Output the [x, y] coordinate of the center of the cell containing the given text.  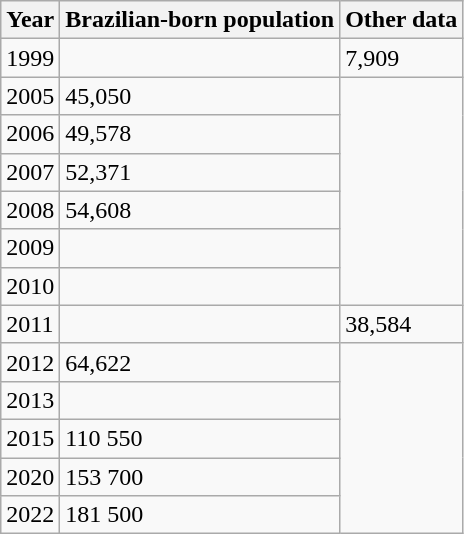
110 550 [200, 438]
2015 [30, 438]
7,909 [402, 58]
1999 [30, 58]
181 500 [200, 515]
64,622 [200, 362]
153 700 [200, 477]
2022 [30, 515]
2005 [30, 96]
49,578 [200, 134]
45,050 [200, 96]
2010 [30, 286]
2012 [30, 362]
2006 [30, 134]
Other data [402, 20]
2013 [30, 400]
2020 [30, 477]
Brazilian-born population [200, 20]
38,584 [402, 324]
2007 [30, 172]
52,371 [200, 172]
2009 [30, 248]
2011 [30, 324]
2008 [30, 210]
54,608 [200, 210]
Year [30, 20]
